Return the (X, Y) coordinate for the center point of the cell that contains the specified text.  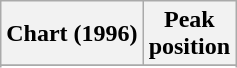
Chart (1996) (72, 34)
Peakposition (189, 34)
